Return [X, Y] of the center of cell containing provided text 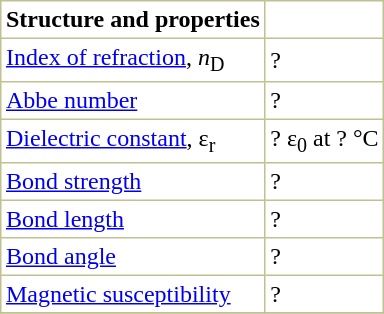
Bond angle [133, 257]
? ε0 at ? °C [324, 142]
Structure and properties [133, 20]
Dielectric constant, εr [133, 142]
Bond strength [133, 182]
Abbe number [133, 101]
Bond length [133, 220]
Magnetic susceptibility [133, 295]
Index of refraction, nD [133, 60]
